Locate the cell with the specified text and output its [X, Y] center coordinate. 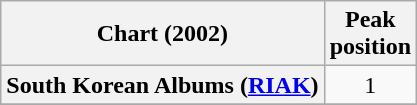
Chart (2002) [162, 34]
South Korean Albums (RIAK) [162, 85]
1 [370, 85]
Peakposition [370, 34]
